Pinpoint the cell where the given text exists, returning its [x, y] midpoint coordinate. 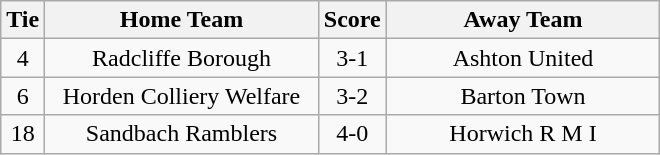
Tie [23, 20]
Barton Town [523, 96]
6 [23, 96]
Radcliffe Borough [182, 58]
Score [352, 20]
3-1 [352, 58]
4 [23, 58]
3-2 [352, 96]
Ashton United [523, 58]
Horden Colliery Welfare [182, 96]
18 [23, 134]
4-0 [352, 134]
Away Team [523, 20]
Home Team [182, 20]
Sandbach Ramblers [182, 134]
Horwich R M I [523, 134]
